For the text-containing cell, return its midpoint in [x, y] coordinate format. 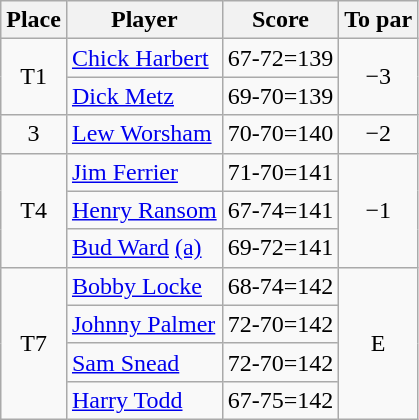
69-72=141 [280, 248]
71-70=141 [280, 172]
Score [280, 20]
Lew Worsham [144, 134]
Player [144, 20]
Dick Metz [144, 96]
70-70=140 [280, 134]
−3 [378, 77]
E [378, 343]
67-74=141 [280, 210]
Jim Ferrier [144, 172]
Place [34, 20]
67-75=142 [280, 400]
Henry Ransom [144, 210]
68-74=142 [280, 286]
To par [378, 20]
T1 [34, 77]
Sam Snead [144, 362]
Johnny Palmer [144, 324]
Bobby Locke [144, 286]
3 [34, 134]
69-70=139 [280, 96]
67-72=139 [280, 58]
Chick Harbert [144, 58]
−2 [378, 134]
−1 [378, 210]
T4 [34, 210]
Harry Todd [144, 400]
Bud Ward (a) [144, 248]
T7 [34, 343]
